Extract the (X, Y) coordinate from the center of the cell holding the provided text.  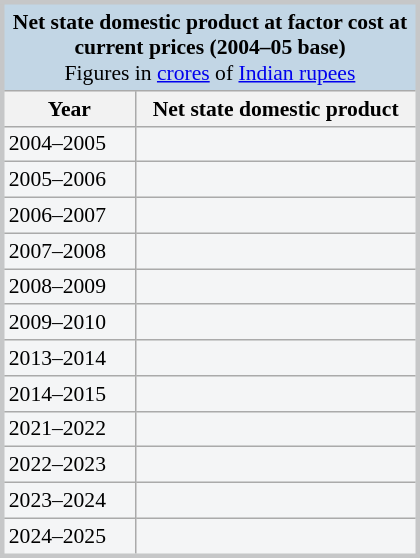
Net state domestic product (276, 109)
2021–2022 (68, 429)
2023–2024 (68, 501)
2014–2015 (68, 394)
2008–2009 (68, 287)
2013–2014 (68, 358)
2006–2007 (68, 216)
2007–2008 (68, 251)
2022–2023 (68, 465)
Year (68, 109)
2009–2010 (68, 323)
2024–2025 (68, 536)
Net state domestic product at factor cost at current prices (2004–05 base)Figures in crores of Indian rupees (210, 47)
2004–2005 (68, 144)
2005–2006 (68, 180)
